Output the [x, y] coordinate of the center of the cell containing the given text.  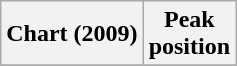
Chart (2009) [72, 34]
Peakposition [189, 34]
